For the text-containing cell, return its midpoint in (x, y) coordinate format. 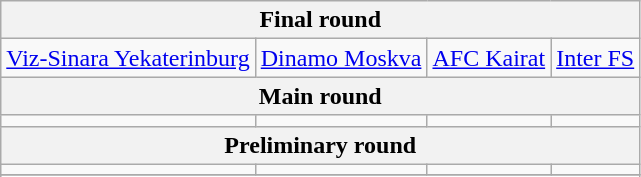
Final round (320, 20)
Inter FS (596, 58)
AFC Kairat (489, 58)
Dinamo Moskva (341, 58)
Viz-Sinara Yekaterinburg (128, 58)
Main round (320, 96)
Preliminary round (320, 145)
